For the text-containing cell, return its midpoint in (x, y) coordinate format. 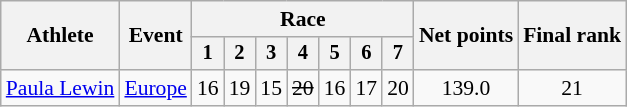
Europe (155, 88)
2 (240, 54)
4 (303, 54)
Final rank (572, 36)
15 (271, 88)
19 (240, 88)
Event (155, 36)
139.0 (466, 88)
5 (335, 54)
Race (303, 19)
1 (208, 54)
3 (271, 54)
Net points (466, 36)
7 (398, 54)
Paula Lewin (60, 88)
Athlete (60, 36)
6 (366, 54)
21 (572, 88)
17 (366, 88)
